Return the [X, Y] coordinate for the center point of the cell that contains the specified text.  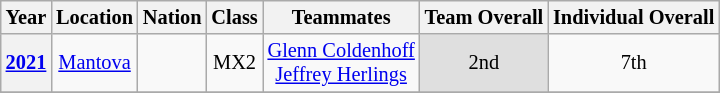
Teammates [342, 17]
Location [94, 17]
Team Overall [484, 17]
Glenn ColdenhoffJeffrey Herlings [342, 63]
Year [26, 17]
Class [234, 17]
Individual Overall [634, 17]
7th [634, 63]
2nd [484, 63]
Nation [172, 17]
MX2 [234, 63]
Mantova [94, 63]
2021 [26, 63]
